Identify which cell holds the provided text, then report its (x, y) central coordinate. 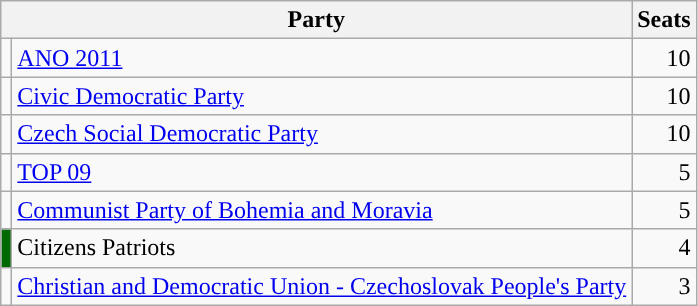
Christian and Democratic Union - Czechoslovak People's Party (322, 286)
3 (664, 286)
Czech Social Democratic Party (322, 134)
4 (664, 248)
Party (316, 20)
Civic Democratic Party (322, 96)
Citizens Patriots (322, 248)
Communist Party of Bohemia and Moravia (322, 210)
Seats (664, 20)
ANO 2011 (322, 58)
TOP 09 (322, 172)
